Identify which cell holds the provided text, then report its [x, y] central coordinate. 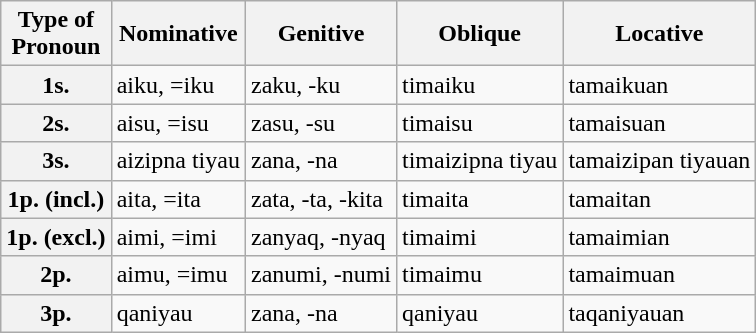
aita, =ita [178, 199]
Genitive [320, 34]
aiku, =iku [178, 85]
3p. [56, 313]
Oblique [479, 34]
2s. [56, 123]
2p. [56, 275]
Type of Pronoun [56, 34]
timaizipna tiyau [479, 161]
aisu, =isu [178, 123]
timaiku [479, 85]
Nominative [178, 34]
tamaikuan [660, 85]
aimi, =imi [178, 237]
1s. [56, 85]
zanumi, -numi [320, 275]
zasu, -su [320, 123]
tamaimuan [660, 275]
aimu, =imu [178, 275]
1p. (excl.) [56, 237]
1p. (incl.) [56, 199]
3s. [56, 161]
zanyaq, -nyaq [320, 237]
timaimi [479, 237]
timaisu [479, 123]
tamaizipan tiyauan [660, 161]
Locative [660, 34]
tamaitan [660, 199]
tamaimian [660, 237]
aizipna tiyau [178, 161]
timaimu [479, 275]
timaita [479, 199]
taqaniyauan [660, 313]
zata, -ta, -kita [320, 199]
zaku, -ku [320, 85]
tamaisuan [660, 123]
